Pinpoint the cell where the given text exists, returning its [X, Y] midpoint coordinate. 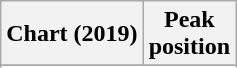
Chart (2019) [72, 34]
Peakposition [189, 34]
